Determine the (X, Y) coordinate at the center of the cell enclosing the given text.  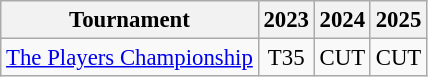
2024 (342, 20)
2023 (286, 20)
Tournament (130, 20)
2025 (398, 20)
T35 (286, 58)
The Players Championship (130, 58)
